Detect which cell encompasses the target text, then output its [x, y] center coordinate. 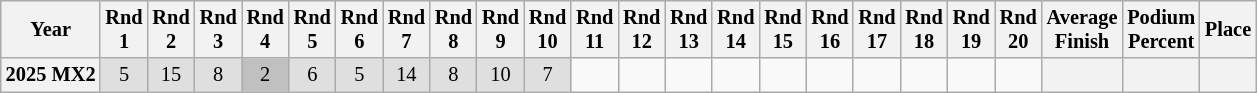
14 [406, 75]
Rnd13 [688, 29]
Rnd20 [1018, 29]
Year [51, 29]
Rnd3 [218, 29]
Rnd9 [500, 29]
2 [266, 75]
Rnd14 [736, 29]
Rnd15 [782, 29]
15 [172, 75]
Place [1228, 29]
Rnd1 [124, 29]
7 [548, 75]
2025 MX2 [51, 75]
Rnd16 [830, 29]
6 [312, 75]
Rnd2 [172, 29]
Rnd17 [876, 29]
AverageFinish [1082, 29]
PodiumPercent [1161, 29]
10 [500, 75]
Rnd12 [642, 29]
Rnd11 [594, 29]
Rnd19 [972, 29]
Rnd6 [360, 29]
Rnd5 [312, 29]
Rnd8 [454, 29]
Rnd10 [548, 29]
Rnd18 [924, 29]
Rnd7 [406, 29]
Rnd4 [266, 29]
